Search for the cell housing the specified text and yield its [x, y] center coordinate. 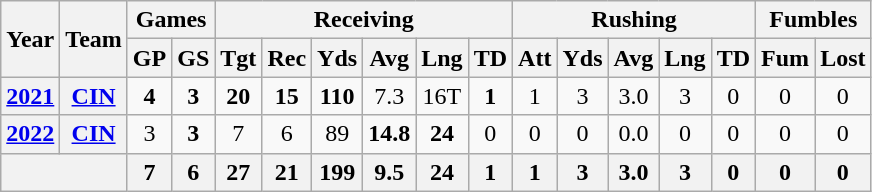
Rec [287, 58]
21 [287, 172]
Receiving [364, 20]
9.5 [390, 172]
Tgt [238, 58]
16T [442, 96]
Team [94, 39]
15 [287, 96]
Games [170, 20]
14.8 [390, 134]
Fumbles [814, 20]
20 [238, 96]
4 [149, 96]
Year [30, 39]
0.0 [634, 134]
27 [238, 172]
GS [194, 58]
89 [338, 134]
Att [535, 58]
Fum [786, 58]
199 [338, 172]
GP [149, 58]
Lost [843, 58]
Rushing [634, 20]
110 [338, 96]
2021 [30, 96]
7.3 [390, 96]
2022 [30, 134]
